Pinpoint the cell where the given text exists, returning its [x, y] midpoint coordinate. 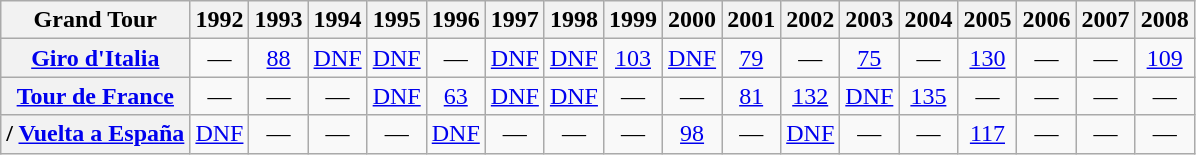
2007 [1106, 20]
81 [752, 96]
79 [752, 58]
132 [810, 96]
1994 [338, 20]
2003 [870, 20]
135 [928, 96]
2004 [928, 20]
109 [1164, 58]
Tour de France [96, 96]
1999 [632, 20]
103 [632, 58]
/ Vuelta a España [96, 134]
75 [870, 58]
63 [456, 96]
2001 [752, 20]
1995 [396, 20]
2008 [1164, 20]
1998 [574, 20]
Giro d'Italia [96, 58]
1996 [456, 20]
1992 [220, 20]
117 [988, 134]
2006 [1046, 20]
2005 [988, 20]
88 [278, 58]
1997 [514, 20]
130 [988, 58]
98 [692, 134]
2002 [810, 20]
1993 [278, 20]
Grand Tour [96, 20]
2000 [692, 20]
